From the cell containing the given text, extract its center point as (x, y) coordinate. 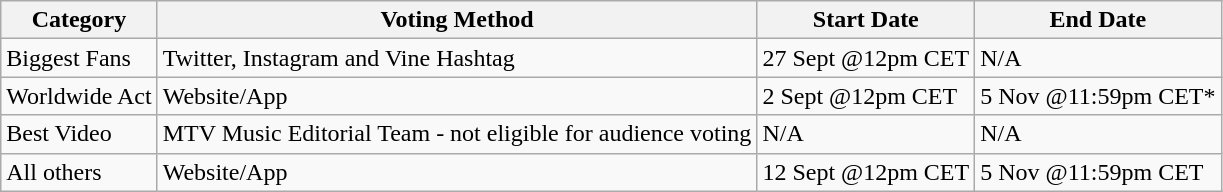
Start Date (866, 20)
MTV Music Editorial Team - not eligible for audience voting (457, 134)
2 Sept @12pm CET (866, 96)
5 Nov @11:59pm CET* (1098, 96)
Best Video (79, 134)
Category (79, 20)
Voting Method (457, 20)
Biggest Fans (79, 58)
27 Sept @12pm CET (866, 58)
Twitter, Instagram and Vine Hashtag (457, 58)
12 Sept @12pm CET (866, 172)
5 Nov @11:59pm CET (1098, 172)
Worldwide Act (79, 96)
All others (79, 172)
End Date (1098, 20)
